Locate the cell with the specified text and output its (x, y) center coordinate. 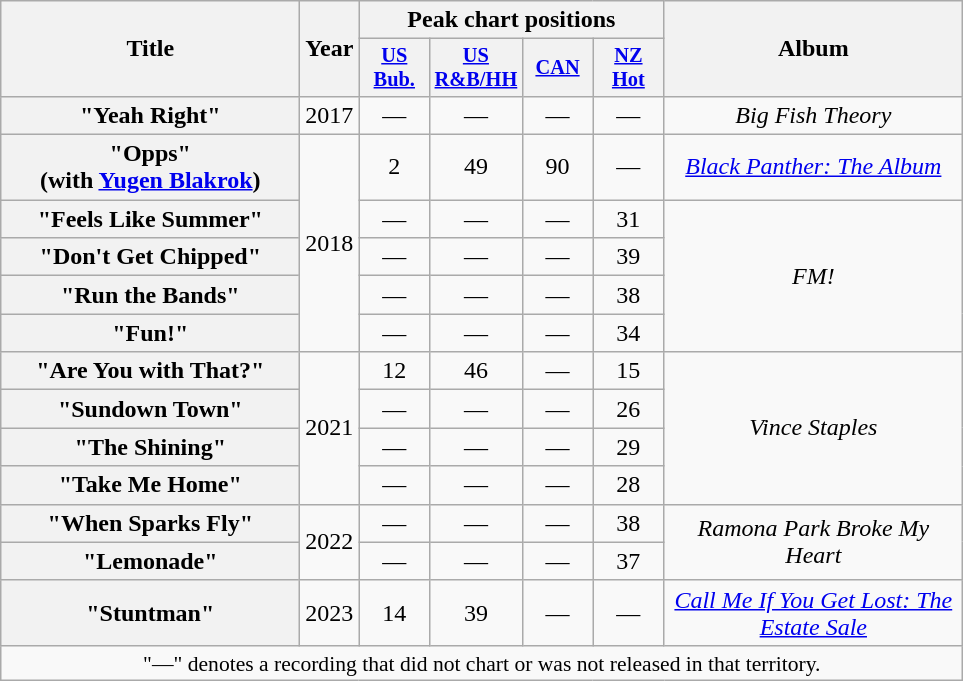
15 (628, 371)
Album (814, 49)
90 (558, 168)
46 (476, 371)
"Run the Bands" (150, 295)
2 (394, 168)
Year (330, 49)
2023 (330, 612)
"Don't Get Chipped" (150, 257)
34 (628, 333)
29 (628, 447)
2017 (330, 115)
CAN (558, 68)
"Stuntman" (150, 612)
FM! (814, 276)
"Yeah Right" (150, 115)
"The Shining" (150, 447)
"Are You with That?" (150, 371)
31 (628, 219)
"Fun!" (150, 333)
Black Panther: The Album (814, 168)
Title (150, 49)
Ramona Park Broke My Heart (814, 542)
Big Fish Theory (814, 115)
26 (628, 409)
Call Me If You Get Lost: The Estate Sale (814, 612)
2022 (330, 542)
USR&B/HH (476, 68)
49 (476, 168)
"—" denotes a recording that did not chart or was not released in that territory. (482, 663)
"Lemonade" (150, 561)
NZHot (628, 68)
14 (394, 612)
2021 (330, 428)
37 (628, 561)
USBub. (394, 68)
12 (394, 371)
2018 (330, 244)
Vince Staples (814, 428)
28 (628, 485)
"Take Me Home" (150, 485)
Peak chart positions (512, 20)
"When Sparks Fly" (150, 523)
"Opps"(with Yugen Blakrok) (150, 168)
"Feels Like Summer" (150, 219)
"Sundown Town" (150, 409)
